Extract the (X, Y) coordinate from the center of the cell holding the provided text.  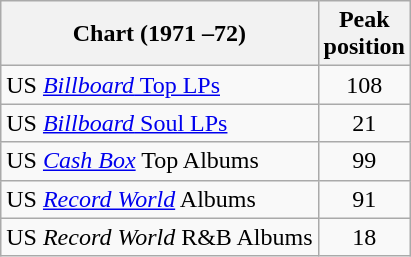
99 (364, 161)
US Record World R&B Albums (160, 237)
US Billboard Top LPs (160, 85)
18 (364, 237)
US Cash Box Top Albums (160, 161)
US Record World Albums (160, 199)
91 (364, 199)
21 (364, 123)
Peakposition (364, 34)
108 (364, 85)
US Billboard Soul LPs (160, 123)
Chart (1971 –72) (160, 34)
